For the text-containing cell, return its midpoint in (X, Y) coordinate format. 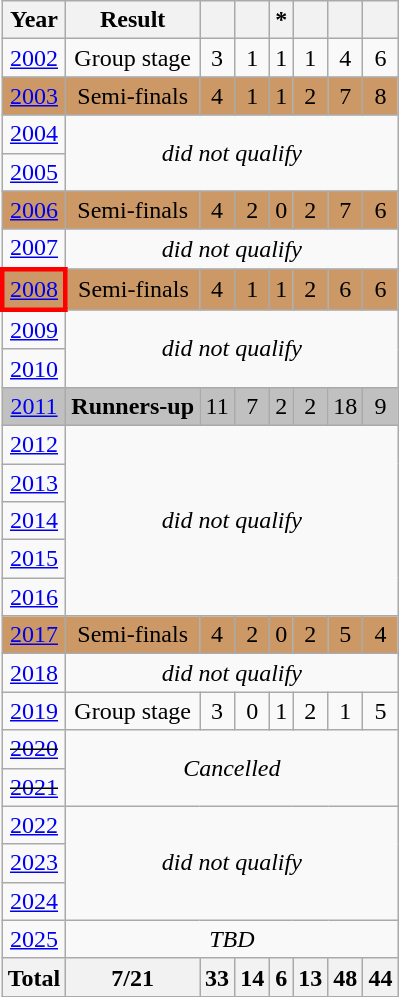
Result (133, 20)
2005 (34, 172)
2013 (34, 483)
2006 (34, 210)
2020 (34, 749)
11 (218, 406)
TBD (232, 939)
2023 (34, 863)
2007 (34, 249)
* (282, 20)
2016 (34, 597)
2014 (34, 521)
2025 (34, 939)
2008 (34, 290)
14 (252, 977)
2009 (34, 330)
2015 (34, 559)
2012 (34, 444)
2003 (34, 96)
2004 (34, 134)
Runners-up (133, 406)
Cancelled (232, 768)
13 (310, 977)
2010 (34, 368)
48 (346, 977)
Total (34, 977)
2011 (34, 406)
2002 (34, 58)
Year (34, 20)
44 (380, 977)
18 (346, 406)
2024 (34, 901)
33 (218, 977)
2021 (34, 787)
9 (380, 406)
7/21 (133, 977)
2018 (34, 673)
2017 (34, 635)
2019 (34, 711)
2022 (34, 825)
8 (380, 96)
